Pinpoint the cell where the given text exists, returning its [X, Y] midpoint coordinate. 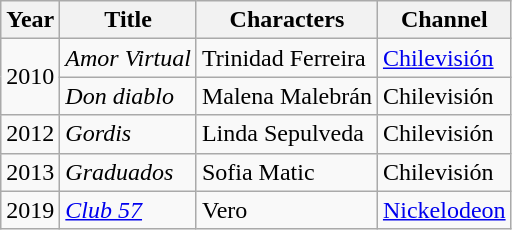
Graduados [128, 172]
Gordis [128, 134]
Title [128, 20]
2013 [30, 172]
Trinidad Ferreira [286, 58]
Vero [286, 210]
2019 [30, 210]
Malena Malebrán [286, 96]
Nickelodeon [444, 210]
Channel [444, 20]
Year [30, 20]
Don diablo [128, 96]
Club 57 [128, 210]
2012 [30, 134]
Characters [286, 20]
Amor Virtual [128, 58]
2010 [30, 77]
Sofia Matic [286, 172]
Linda Sepulveda [286, 134]
